From the cell containing the given text, extract its center point as [x, y] coordinate. 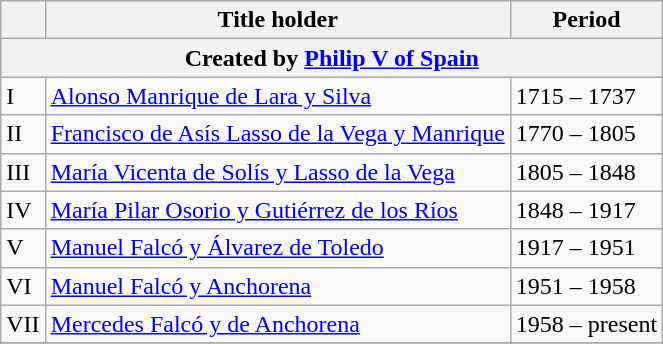
1951 – 1958 [586, 286]
Created by Philip V of Spain [332, 58]
1958 – present [586, 324]
I [23, 96]
1805 – 1848 [586, 172]
Mercedes Falcó y de Anchorena [278, 324]
Francisco de Asís Lasso de la Vega y Manrique [278, 134]
III [23, 172]
María Pilar Osorio y Gutiérrez de los Ríos [278, 210]
Period [586, 20]
María Vicenta de Solís y Lasso de la Vega [278, 172]
IV [23, 210]
VI [23, 286]
Manuel Falcó y Anchorena [278, 286]
II [23, 134]
Alonso Manrique de Lara y Silva [278, 96]
1848 – 1917 [586, 210]
V [23, 248]
VII [23, 324]
1770 – 1805 [586, 134]
1715 – 1737 [586, 96]
Title holder [278, 20]
1917 – 1951 [586, 248]
Manuel Falcó y Álvarez de Toledo [278, 248]
